Scan for the cell matching the given text and deliver its (x, y) coordinate at center. 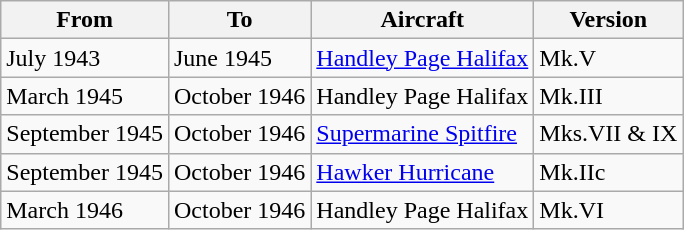
Mk.IIc (608, 172)
Aircraft (422, 20)
March 1945 (85, 96)
July 1943 (85, 58)
To (239, 20)
Mk.V (608, 58)
Mk.III (608, 96)
June 1945 (239, 58)
Version (608, 20)
From (85, 20)
March 1946 (85, 210)
Supermarine Spitfire (422, 134)
Mk.VI (608, 210)
Hawker Hurricane (422, 172)
Mks.VII & IX (608, 134)
